Provide the (x, y) coordinate of the cell's center where the given text is located.  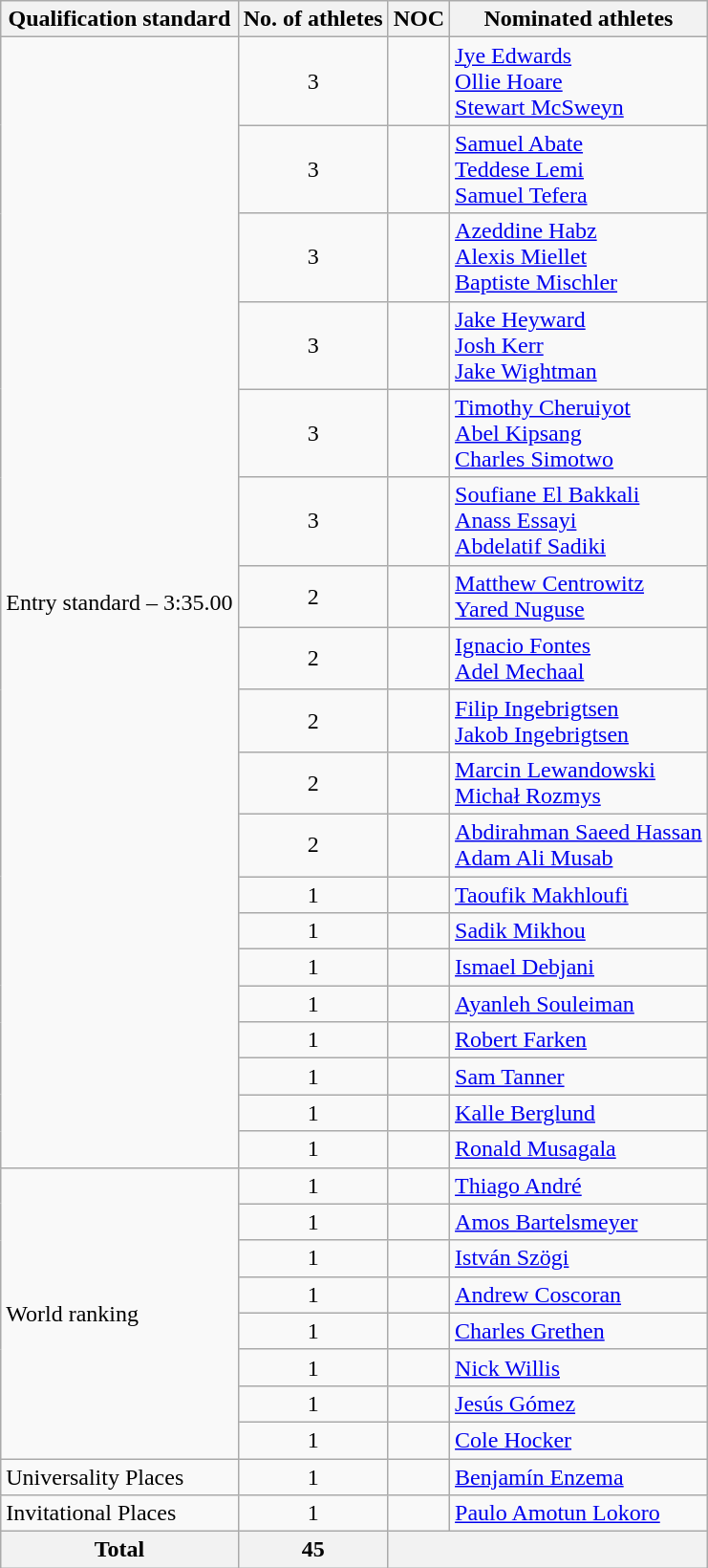
Ignacio FontesAdel Mechaal (579, 658)
World ranking (119, 1313)
Marcin LewandowskiMichał Rozmys (579, 782)
Ismael Debjani (579, 968)
Nick Willis (579, 1367)
Invitational Places (119, 1514)
NOC (418, 19)
Paulo Amotun Lokoro (579, 1514)
Qualification standard (119, 19)
Andrew Coscoran (579, 1295)
Entry standard – 3:35.00 (119, 602)
Ayanleh Souleiman (579, 1004)
No. of athletes (313, 19)
Cole Hocker (579, 1440)
Timothy CheruiyotAbel KipsangCharles Simotwo (579, 433)
István Szögi (579, 1258)
Nominated athletes (579, 19)
Benjamín Enzema (579, 1477)
Azeddine HabzAlexis MielletBaptiste Mischler (579, 257)
Filip IngebrigtsenJakob Ingebrigtsen (579, 721)
Jake HeywardJosh KerrJake Wightman (579, 345)
45 (313, 1550)
Matthew CentrowitzYared Nuguse (579, 597)
Jesús Gómez (579, 1404)
Charles Grethen (579, 1331)
Total (119, 1550)
Robert Farken (579, 1040)
Kalle Berglund (579, 1113)
Samuel AbateTeddese LemiSamuel Tefera (579, 169)
Soufiane El BakkaliAnass EssayiAbdelatif Sadiki (579, 521)
Sam Tanner (579, 1077)
Jye EdwardsOllie HoareStewart McSweyn (579, 81)
Taoufik Makhloufi (579, 894)
Ronald Musagala (579, 1149)
Universality Places (119, 1477)
Thiago André (579, 1186)
Amos Bartelsmeyer (579, 1222)
Sadik Mikhou (579, 931)
Abdirahman Saeed HassanAdam Ali Musab (579, 845)
